Return the [X, Y] coordinate for the center point of the cell that contains the specified text.  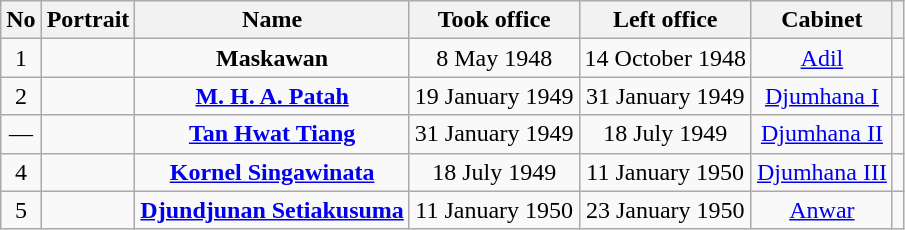
Kornel Singawinata [272, 172]
2 [21, 96]
Maskawan [272, 58]
Djumhana II [822, 134]
19 January 1949 [494, 96]
Name [272, 20]
Djumhana III [822, 172]
No [21, 20]
— [21, 134]
5 [21, 210]
Left office [665, 20]
Adil [822, 58]
Took office [494, 20]
23 January 1950 [665, 210]
8 May 1948 [494, 58]
1 [21, 58]
Djundjunan Setiakusuma [272, 210]
Cabinet [822, 20]
M. H. A. Patah [272, 96]
Djumhana I [822, 96]
Portrait [88, 20]
4 [21, 172]
Tan Hwat Tiang [272, 134]
14 October 1948 [665, 58]
Anwar [822, 210]
